Provide the (X, Y) coordinate of the cell's center where the given text is located.  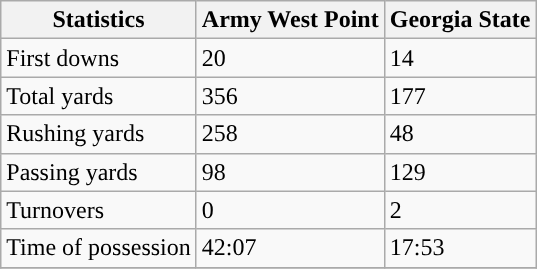
Passing yards (99, 172)
129 (460, 172)
258 (290, 134)
Total yards (99, 96)
14 (460, 58)
Turnovers (99, 210)
98 (290, 172)
Time of possession (99, 248)
42:07 (290, 248)
17:53 (460, 248)
Army West Point (290, 20)
Rushing yards (99, 134)
Georgia State (460, 20)
2 (460, 210)
356 (290, 96)
177 (460, 96)
20 (290, 58)
48 (460, 134)
First downs (99, 58)
Statistics (99, 20)
0 (290, 210)
